Detect which cell encompasses the target text, then output its [X, Y] center coordinate. 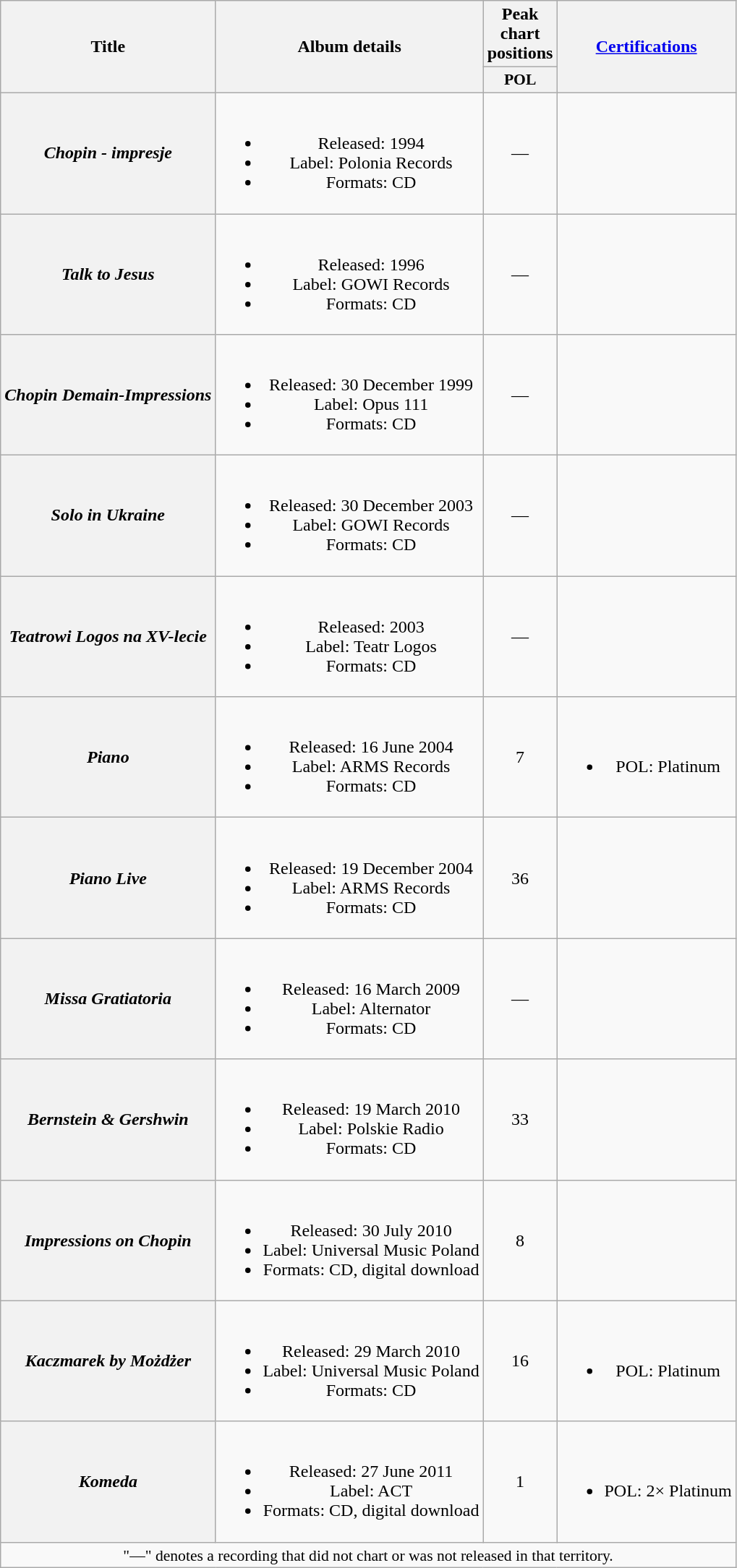
Released: 2003Label: Teatr LogosFormats: CD [349, 636]
Bernstein & Gershwin [108, 1119]
Released: 27 June 2011Label: ACTFormats: CD, digital download [349, 1482]
Album details [349, 47]
POL [520, 80]
Released: 16 March 2009Label: AlternatorFormats: CD [349, 999]
Released: 30 July 2010Label: Universal Music PolandFormats: CD, digital download [349, 1241]
"—" denotes a recording that did not chart or was not released in that territory. [369, 1555]
Piano [108, 758]
Teatrowi Logos na XV-lecie [108, 636]
Kaczmarek by Możdżer [108, 1361]
Talk to Jesus [108, 275]
Title [108, 47]
36 [520, 878]
Released: 19 March 2010Label: Polskie RadioFormats: CD [349, 1119]
Released: 1996Label: GOWI RecordsFormats: CD [349, 275]
33 [520, 1119]
Chopin - impresje [108, 153]
Solo in Ukraine [108, 516]
7 [520, 758]
Komeda [108, 1482]
Certifications [647, 47]
POL: 2× Platinum [647, 1482]
Released: 16 June 2004Label: ARMS RecordsFormats: CD [349, 758]
Peak chart positions [520, 34]
Released: 1994Label: Polonia RecordsFormats: CD [349, 153]
16 [520, 1361]
8 [520, 1241]
Released: 30 December 1999Label: Opus 111Formats: CD [349, 395]
1 [520, 1482]
Piano Live [108, 878]
Released: 29 March 2010Label: Universal Music PolandFormats: CD [349, 1361]
Missa Gratiatoria [108, 999]
Impressions on Chopin [108, 1241]
Released: 19 December 2004Label: ARMS RecordsFormats: CD [349, 878]
Released: 30 December 2003Label: GOWI RecordsFormats: CD [349, 516]
Chopin Demain-Impressions [108, 395]
